Provide the [x, y] coordinate of the cell's center where the given text is located.  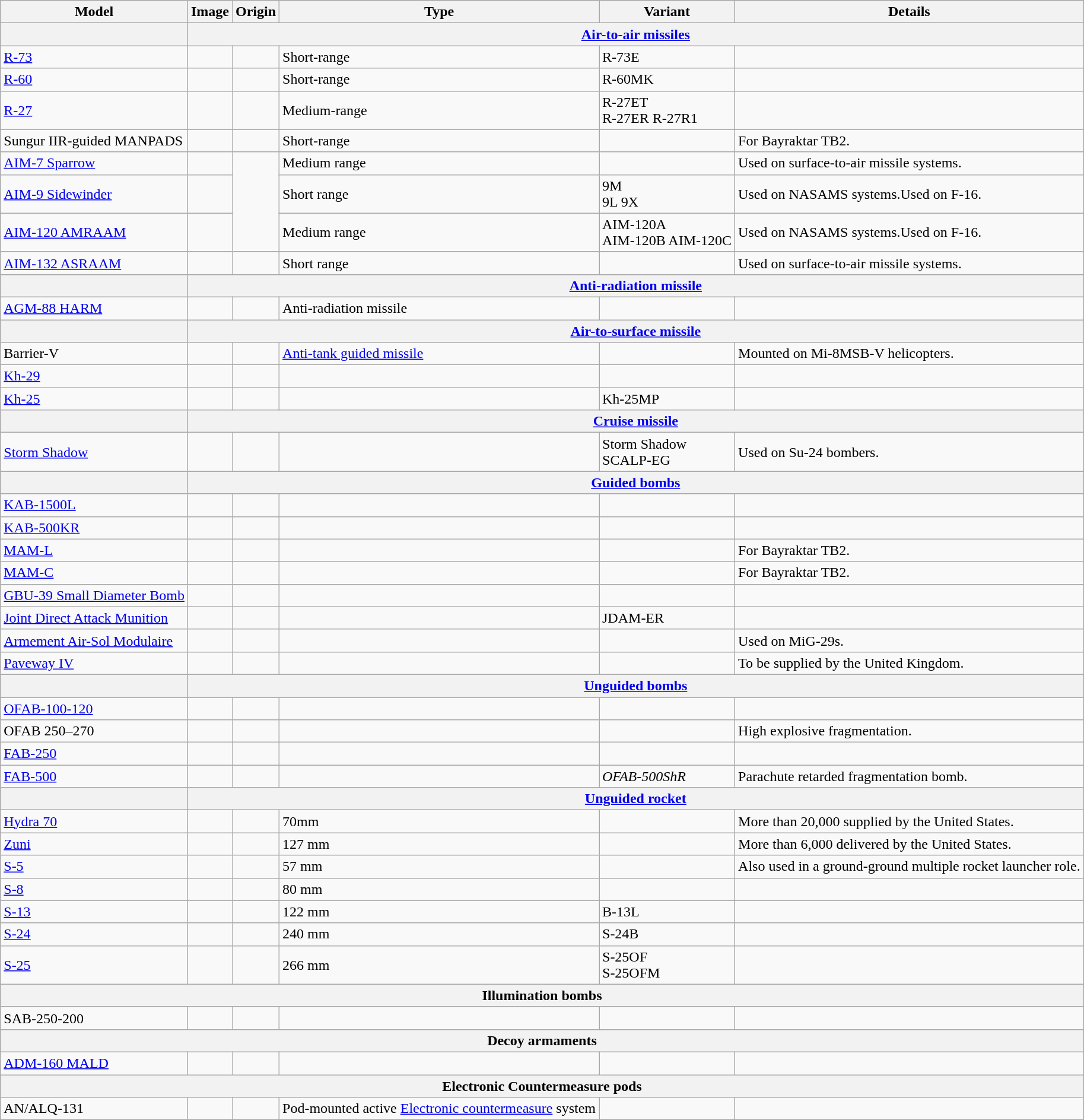
Anti-tank guided missile [439, 354]
R-60MK [667, 80]
S-24B [667, 934]
AN/ALQ-131 [94, 1109]
AIM-120 AMRAAM [94, 233]
266 mm [439, 965]
MAM-L [94, 550]
Used on Su-24 bombers. [910, 452]
Cruise missile [635, 421]
OFAB 250–270 [94, 731]
R-73E [667, 57]
Sungur IIR-guided MANPADS [94, 141]
Kh-29 [94, 376]
Unguided rocket [635, 799]
Armement Air-Sol Modulaire [94, 640]
KAB-500KR [94, 528]
KAB-1500L [94, 505]
R-60 [94, 80]
240 mm [439, 934]
S-25OFS-25OFM [667, 965]
S-25 [94, 965]
Paveway IV [94, 663]
122 mm [439, 912]
Origin [256, 12]
SAB-250-200 [94, 1018]
AIM-9 Sidewinder [94, 193]
Decoy armaments [542, 1040]
S-5 [94, 867]
Kh-25MP [667, 399]
9M9L 9X [667, 193]
Used on MiG-29s. [910, 640]
Kh-25 [94, 399]
MAM-C [94, 573]
Illumination bombs [542, 995]
Variant [667, 12]
Model [94, 12]
B-13L [667, 912]
Storm ShadowSCALP-EG [667, 452]
More than 6,000 delivered by the United States. [910, 844]
57 mm [439, 867]
Parachute retarded fragmentation bomb. [910, 776]
More than 20,000 supplied by the United States. [910, 821]
S-24 [94, 934]
Air-to-surface missile [635, 331]
Unguided bombs [635, 686]
70mm [439, 821]
Image [210, 12]
Electronic Countermeasure pods [542, 1086]
R-27ETR-27ER R-27R1 [667, 110]
80 mm [439, 889]
FAB-500 [94, 776]
AIM-7 Sparrow [94, 163]
Zuni [94, 844]
S-8 [94, 889]
To be supplied by the United Kingdom. [910, 663]
R-73 [94, 57]
Storm Shadow [94, 452]
JDAM-ER [667, 618]
High explosive fragmentation. [910, 731]
Hydra 70 [94, 821]
OFAB-500ShR [667, 776]
Details [910, 12]
AGM-88 HARM [94, 308]
FAB-250 [94, 754]
S-13 [94, 912]
OFAB-100-120 [94, 708]
Barrier-V [94, 354]
Air-to-air missiles [635, 34]
Type [439, 12]
Mounted on Mi-8MSB-V helicopters. [910, 354]
R-27 [94, 110]
127 mm [439, 844]
Pod-mounted active Electronic countermeasure system [439, 1109]
Medium-range [439, 110]
ADM-160 MALD [94, 1063]
Also used in a ground-ground multiple rocket launcher role. [910, 867]
Joint Direct Attack Munition [94, 618]
Guided bombs [635, 483]
AIM-120AAIM-120B AIM-120C [667, 233]
AIM-132 ASRAAM [94, 263]
GBU-39 Small Diameter Bomb [94, 595]
